Output the (x, y) coordinate of the center of the cell containing the given text.  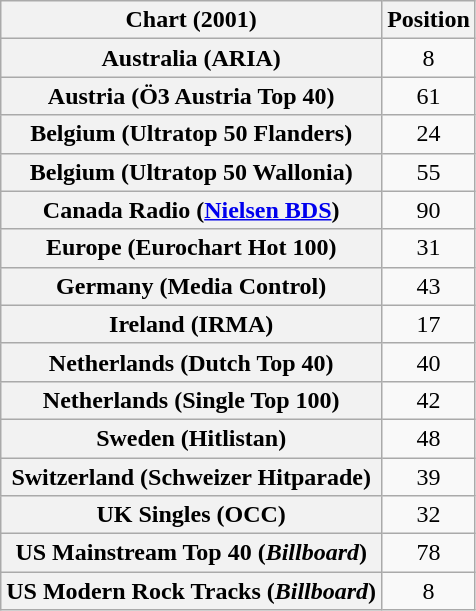
90 (429, 210)
Belgium (Ultratop 50 Wallonia) (192, 172)
17 (429, 324)
43 (429, 286)
Chart (2001) (192, 20)
Austria (Ö3 Austria Top 40) (192, 96)
39 (429, 477)
78 (429, 553)
Belgium (Ultratop 50 Flanders) (192, 134)
Canada Radio (Nielsen BDS) (192, 210)
Germany (Media Control) (192, 286)
42 (429, 400)
Europe (Eurochart Hot 100) (192, 248)
Switzerland (Schweizer Hitparade) (192, 477)
Australia (ARIA) (192, 58)
US Modern Rock Tracks (Billboard) (192, 591)
32 (429, 515)
Position (429, 20)
24 (429, 134)
31 (429, 248)
Sweden (Hitlistan) (192, 438)
61 (429, 96)
Netherlands (Single Top 100) (192, 400)
40 (429, 362)
Netherlands (Dutch Top 40) (192, 362)
Ireland (IRMA) (192, 324)
48 (429, 438)
UK Singles (OCC) (192, 515)
US Mainstream Top 40 (Billboard) (192, 553)
55 (429, 172)
